Identify which cell holds the provided text, then report its (x, y) central coordinate. 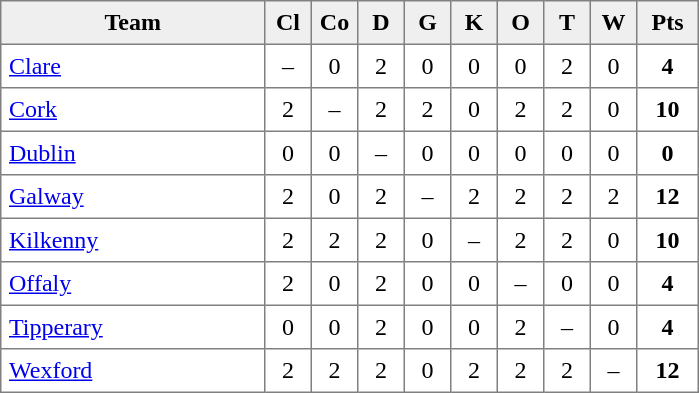
Dublin (133, 153)
T (567, 23)
Tipperary (133, 327)
O (520, 23)
Team (133, 23)
G (427, 23)
D (381, 23)
Pts (668, 23)
W (613, 23)
K (474, 23)
Galway (133, 197)
Cork (133, 110)
Clare (133, 66)
Wexford (133, 371)
Offaly (133, 284)
Cl (288, 23)
Co (334, 23)
Kilkenny (133, 240)
